Detect which cell encompasses the target text, then output its (X, Y) center coordinate. 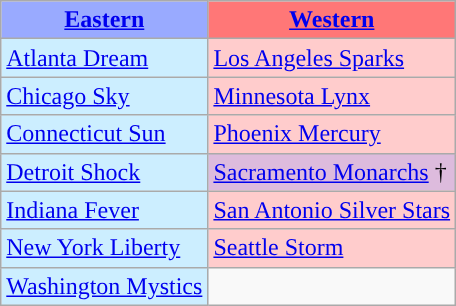
Sacramento Monarchs † (332, 172)
New York Liberty (104, 248)
Indiana Fever (104, 210)
Washington Mystics (104, 286)
Detroit Shock (104, 172)
Western (332, 20)
Chicago Sky (104, 96)
Atlanta Dream (104, 58)
Eastern (104, 20)
Connecticut Sun (104, 134)
Phoenix Mercury (332, 134)
San Antonio Silver Stars (332, 210)
Seattle Storm (332, 248)
Los Angeles Sparks (332, 58)
Minnesota Lynx (332, 96)
